Identify which cell holds the provided text, then report its [x, y] central coordinate. 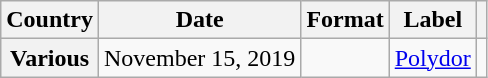
Various [50, 58]
Format [345, 20]
November 15, 2019 [199, 58]
Label [432, 20]
Date [199, 20]
Polydor [432, 58]
Country [50, 20]
